Return the (X, Y) coordinate for the center point of the cell that contains the specified text.  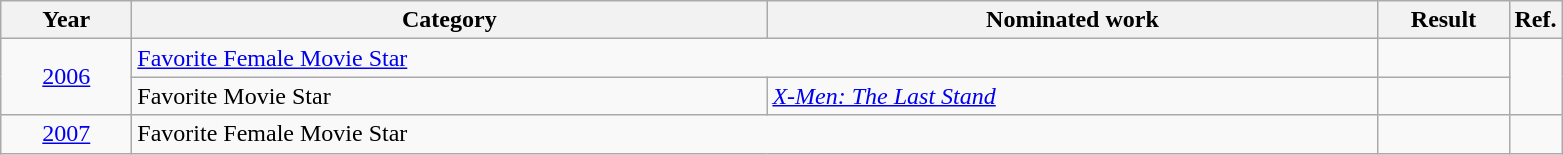
Nominated work (1072, 20)
Category (450, 20)
Favorite Movie Star (450, 96)
Ref. (1536, 20)
2006 (66, 77)
X-Men: The Last Stand (1072, 96)
Result (1444, 20)
2007 (66, 134)
Year (66, 20)
